Find where the given text appears and provide that cell's center as [X, Y] coordinate. 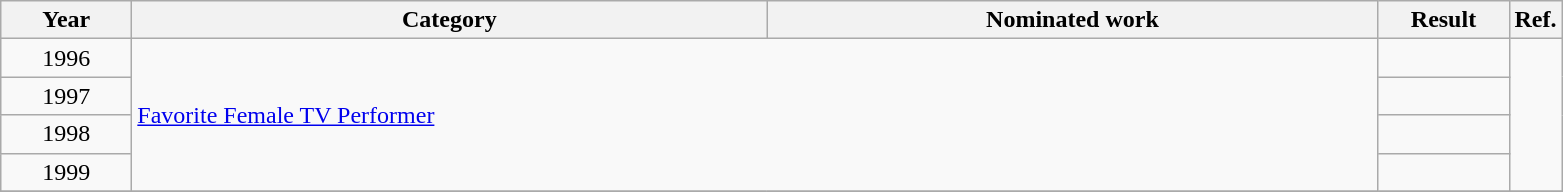
Category [450, 20]
1996 [66, 58]
1999 [66, 172]
Ref. [1536, 20]
1998 [66, 134]
Year [66, 20]
Favorite Female TV Performer [755, 115]
Result [1444, 20]
1997 [66, 96]
Nominated work [1072, 20]
